From the cell containing the given text, extract its center point as [X, Y] coordinate. 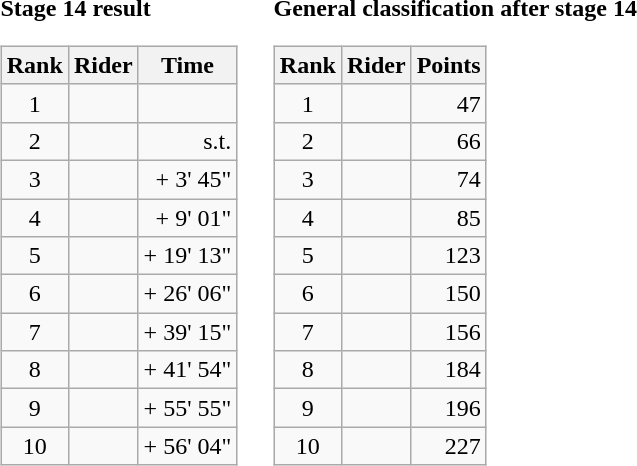
196 [448, 408]
85 [448, 217]
+ 39' 15" [188, 332]
+ 56' 04" [188, 446]
Points [448, 65]
66 [448, 141]
+ 9' 01" [188, 217]
150 [448, 294]
+ 26' 06" [188, 294]
+ 41' 54" [188, 370]
+ 55' 55" [188, 408]
+ 19' 13" [188, 256]
156 [448, 332]
227 [448, 446]
s.t. [188, 141]
+ 3' 45" [188, 179]
123 [448, 256]
184 [448, 370]
47 [448, 103]
74 [448, 179]
Time [188, 65]
